Extract the [x, y] coordinate from the center of the cell holding the provided text.  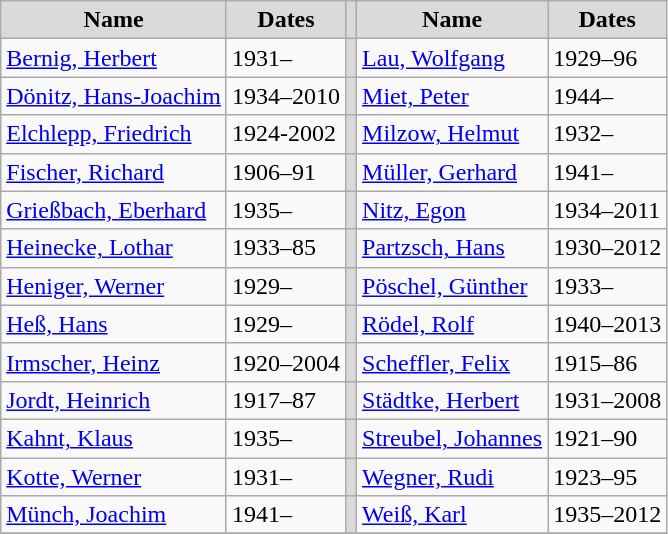
Milzow, Helmut [452, 134]
Scheffler, Felix [452, 362]
Weiß, Karl [452, 515]
1935–2012 [608, 515]
1917–87 [286, 400]
Pöschel, Günther [452, 286]
1920–2004 [286, 362]
1921–90 [608, 438]
1915–86 [608, 362]
1933–85 [286, 248]
1934–2010 [286, 96]
Irmscher, Heinz [114, 362]
Kotte, Werner [114, 477]
1940–2013 [608, 324]
1944– [608, 96]
Partzsch, Hans [452, 248]
Bernig, Herbert [114, 58]
Münch, Joachim [114, 515]
1931–2008 [608, 400]
Dönitz, Hans-Joachim [114, 96]
Heinecke, Lothar [114, 248]
Streubel, Johannes [452, 438]
1923–95 [608, 477]
Kahnt, Klaus [114, 438]
Grießbach, Eberhard [114, 210]
Heß, Hans [114, 324]
Rödel, Rolf [452, 324]
Jordt, Heinrich [114, 400]
Lau, Wolfgang [452, 58]
1924-2002 [286, 134]
1906–91 [286, 172]
1929–96 [608, 58]
1932– [608, 134]
1933– [608, 286]
Heniger, Werner [114, 286]
Nitz, Egon [452, 210]
Miet, Peter [452, 96]
1930–2012 [608, 248]
1934–2011 [608, 210]
Städtke, Herbert [452, 400]
Müller, Gerhard [452, 172]
Elchlepp, Friedrich [114, 134]
Fischer, Richard [114, 172]
Wegner, Rudi [452, 477]
